Output the (X, Y) coordinate of the center of the cell containing the given text.  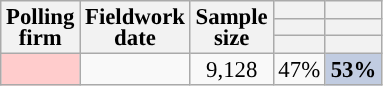
53% (353, 70)
47% (299, 70)
Samplesize (232, 28)
Pollingfirm (40, 28)
Fieldworkdate (136, 28)
9,128 (232, 70)
